Capture the cell that displays the provided text and extract its [x, y] central coordinate. 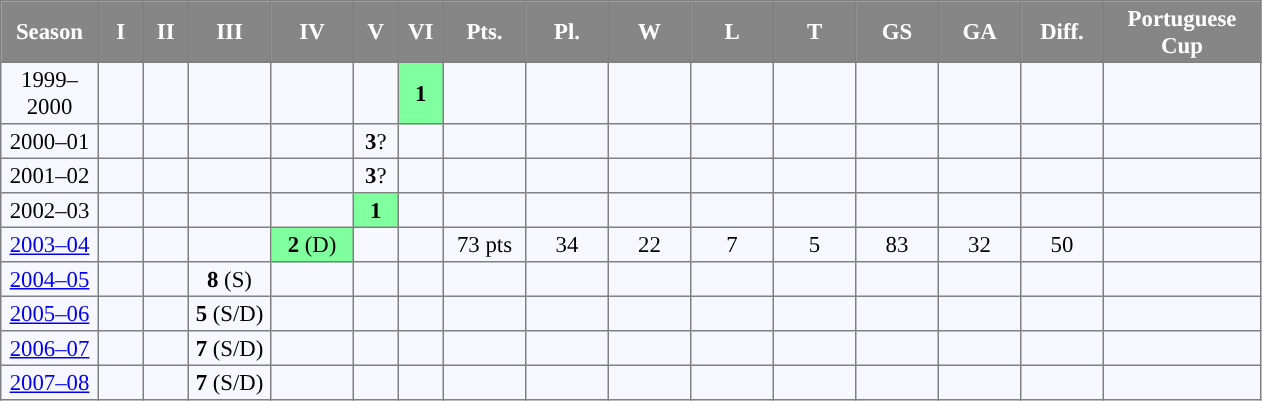
5 [814, 244]
2007–08 [50, 382]
II [166, 32]
Pl. [567, 32]
2 (D) [312, 244]
VI [420, 32]
GS [897, 32]
Portuguese Cup [1182, 32]
T [814, 32]
34 [567, 244]
L [732, 32]
83 [897, 244]
50 [1062, 244]
73 pts [484, 244]
Diff. [1062, 32]
Pts. [484, 32]
Season [50, 32]
2002–03 [50, 210]
2001–02 [50, 175]
IV [312, 32]
2006–07 [50, 348]
I [120, 32]
7 [732, 244]
8 (S) [229, 279]
GA [979, 32]
2000–01 [50, 141]
V [376, 32]
22 [649, 244]
5 (S/D) [229, 313]
2004–05 [50, 279]
2003–04 [50, 244]
1999–2000 [50, 93]
2005–06 [50, 313]
W [649, 32]
III [229, 32]
32 [979, 244]
